Extract the [X, Y] coordinate from the center of the cell holding the provided text.  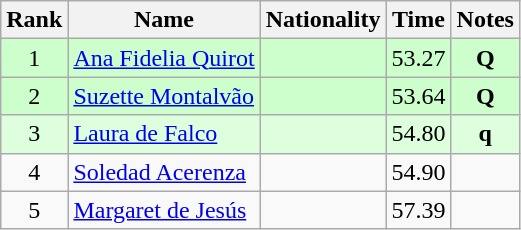
Rank [34, 20]
3 [34, 134]
Name [164, 20]
54.80 [418, 134]
Suzette Montalvão [164, 96]
Ana Fidelia Quirot [164, 58]
5 [34, 210]
Laura de Falco [164, 134]
Notes [485, 20]
57.39 [418, 210]
54.90 [418, 172]
q [485, 134]
1 [34, 58]
Time [418, 20]
4 [34, 172]
Nationality [323, 20]
53.64 [418, 96]
2 [34, 96]
53.27 [418, 58]
Soledad Acerenza [164, 172]
Margaret de Jesús [164, 210]
